From the cell containing the given text, extract its center point as [x, y] coordinate. 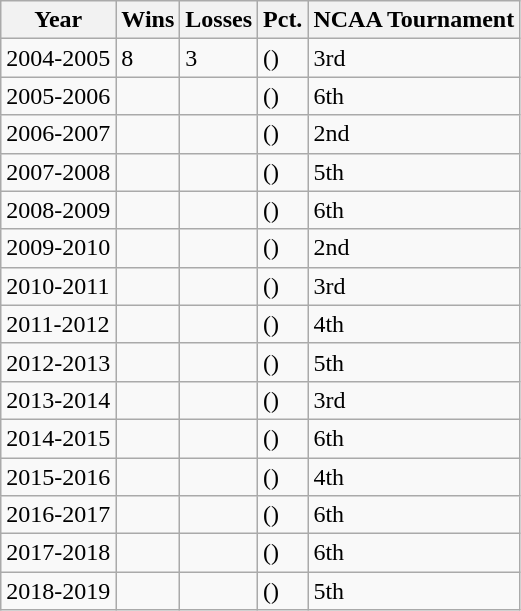
2005-2006 [58, 96]
NCAA Tournament [414, 20]
2006-2007 [58, 134]
Losses [219, 20]
Wins [148, 20]
Year [58, 20]
2008-2009 [58, 210]
2004-2005 [58, 58]
2018-2019 [58, 591]
8 [148, 58]
2007-2008 [58, 172]
2017-2018 [58, 553]
2010-2011 [58, 286]
2012-2013 [58, 362]
3 [219, 58]
2013-2014 [58, 400]
2016-2017 [58, 515]
2011-2012 [58, 324]
2014-2015 [58, 438]
2009-2010 [58, 248]
Pct. [283, 20]
2015-2016 [58, 477]
